Return (X, Y) of the center of cell containing provided text 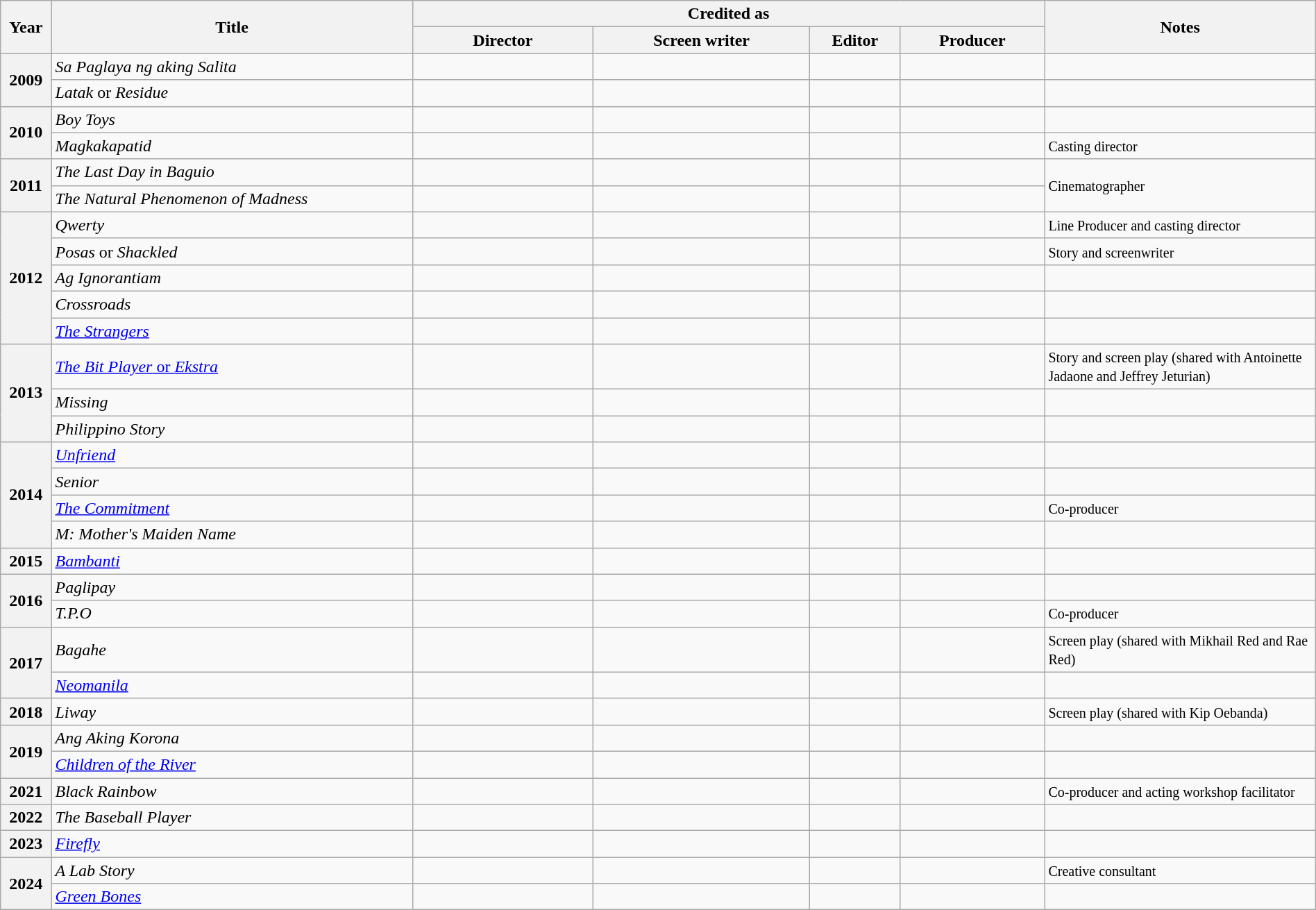
Sa Paglaya ng aking Salita (232, 67)
Notes (1180, 27)
M: Mother's Maiden Name (232, 534)
2017 (26, 662)
Neomanila (232, 685)
2024 (26, 884)
Year (26, 27)
Posas or Shackled (232, 251)
Story and screenwriter (1180, 251)
The Commitment (232, 508)
2012 (26, 278)
2011 (26, 185)
2021 (26, 791)
2014 (26, 495)
Unfriend (232, 455)
2023 (26, 844)
2018 (26, 711)
2022 (26, 818)
Crossroads (232, 304)
Ang Aking Korona (232, 738)
Firefly (232, 844)
Philippino Story (232, 429)
Senior (232, 482)
Bambanti (232, 561)
The Natural Phenomenon of Madness (232, 199)
Line Producer and casting director (1180, 225)
Ag Ignorantiam (232, 278)
2013 (26, 393)
The Bit Player or Ekstra (232, 366)
Director (503, 40)
2015 (26, 561)
Story and screen play (shared with Antoinette Jadaone and Jeffrey Jeturian) (1180, 366)
Casting director (1180, 146)
Magkakapatid (232, 146)
Qwerty (232, 225)
The Last Day in Baguio (232, 172)
Children of the River (232, 764)
Black Rainbow (232, 791)
Screen play (shared with Kip Oebanda) (1180, 711)
Creative consultant (1180, 870)
Screen play (shared with Mikhail Red and Rae Red) (1180, 650)
2009 (26, 80)
Producer (972, 40)
Missing (232, 403)
2010 (26, 133)
Liway (232, 711)
A Lab Story (232, 870)
2019 (26, 751)
Latak or Residue (232, 93)
Title (232, 27)
Green Bones (232, 897)
The Strangers (232, 331)
Boy Toys (232, 119)
Credited as (729, 14)
Cinematographer (1180, 185)
T.P.O (232, 614)
Screen writer (701, 40)
Co-producer and acting workshop facilitator (1180, 791)
The Baseball Player (232, 818)
Paglipay (232, 587)
Editor (855, 40)
Bagahe (232, 650)
2016 (26, 600)
